Find where the given text appears and provide that cell's center as [x, y] coordinate. 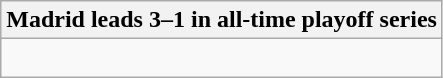
Madrid leads 3–1 in all-time playoff series [222, 20]
